Search for the cell housing the specified text and yield its [X, Y] center coordinate. 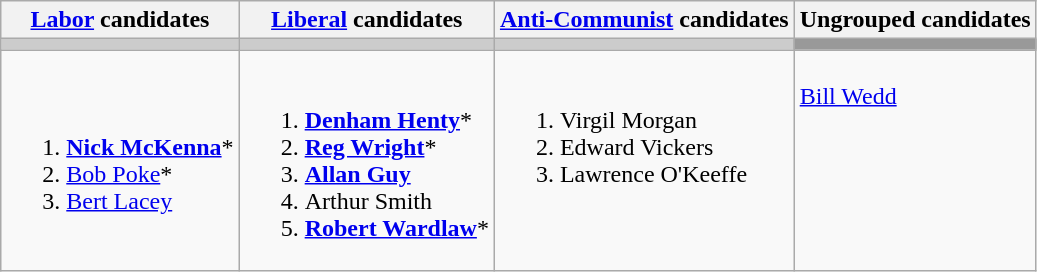
Denham Henty*Reg Wright*Allan GuyArthur SmithRobert Wardlaw* [366, 160]
Labor candidates [120, 20]
Virgil MorganEdward VickersLawrence O'Keeffe [644, 160]
Nick McKenna*Bob Poke*Bert Lacey [120, 160]
Ungrouped candidates [915, 20]
Liberal candidates [366, 20]
Bill Wedd [915, 160]
Anti-Communist candidates [644, 20]
